Locate the cell with the specified text and output its [X, Y] center coordinate. 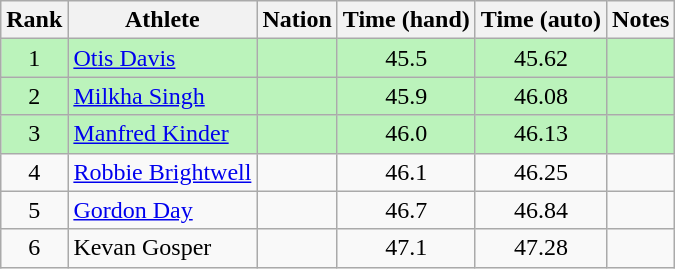
46.7 [406, 210]
Time (hand) [406, 20]
47.28 [540, 248]
Manfred Kinder [162, 134]
Kevan Gosper [162, 248]
2 [34, 96]
Milkha Singh [162, 96]
Gordon Day [162, 210]
Notes [641, 20]
47.1 [406, 248]
46.1 [406, 172]
46.13 [540, 134]
Rank [34, 20]
Athlete [162, 20]
46.0 [406, 134]
Otis Davis [162, 58]
3 [34, 134]
46.25 [540, 172]
45.5 [406, 58]
1 [34, 58]
46.08 [540, 96]
6 [34, 248]
Time (auto) [540, 20]
4 [34, 172]
45.62 [540, 58]
46.84 [540, 210]
Robbie Brightwell [162, 172]
5 [34, 210]
45.9 [406, 96]
Nation [297, 20]
